Find where the given text appears and provide that cell's center as [X, Y] coordinate. 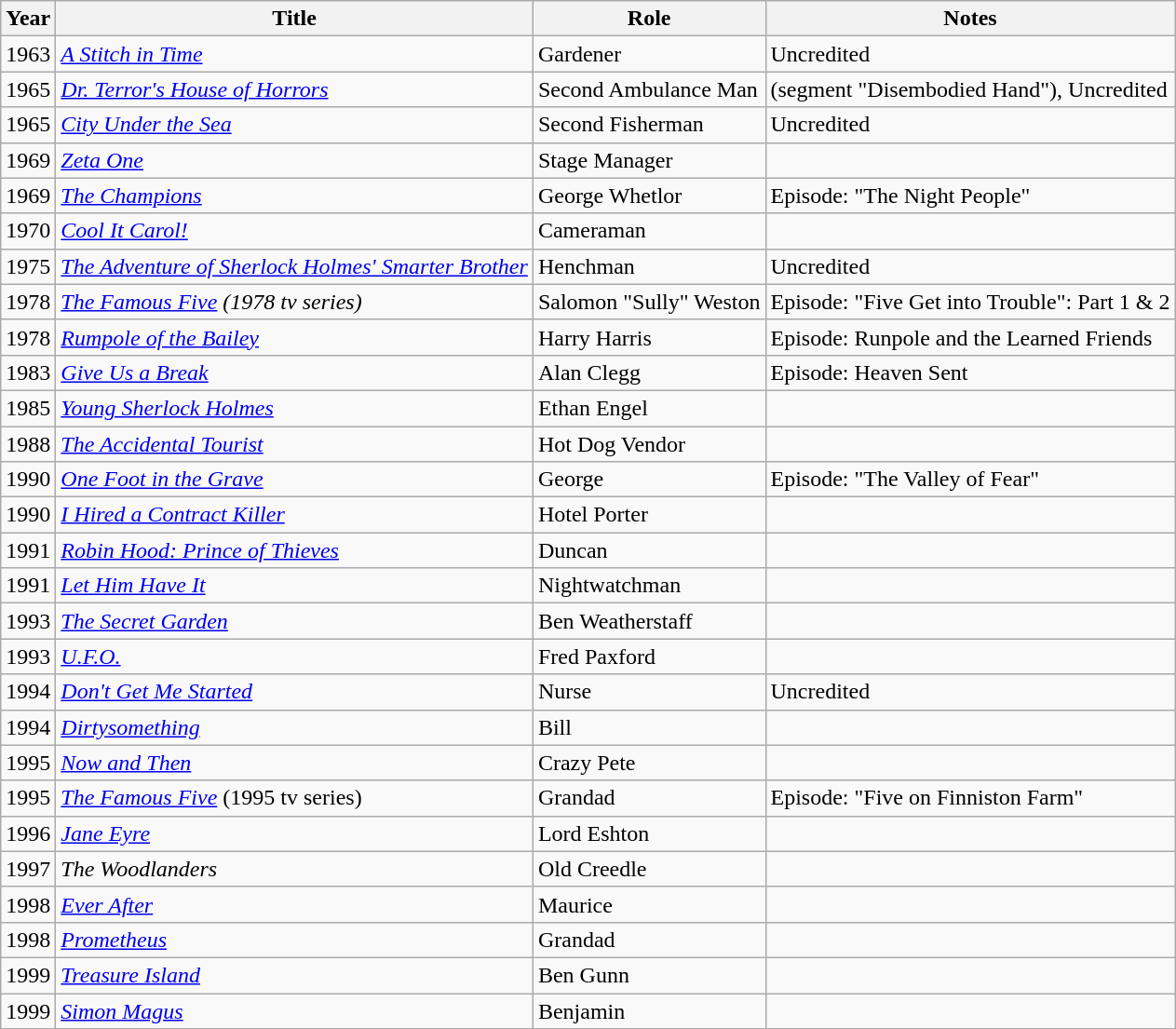
The Adventure of Sherlock Holmes' Smarter Brother [294, 266]
George Whetlor [649, 196]
Title [294, 19]
Lord Eshton [649, 833]
Second Fisherman [649, 125]
Episode: "Five on Finniston Farm" [970, 798]
I Hired a Contract Killer [294, 515]
Cameraman [649, 231]
Role [649, 19]
Give Us a Break [294, 372]
Prometheus [294, 940]
The Accidental Tourist [294, 444]
U.F.O. [294, 657]
Dr. Terror's House of Horrors [294, 89]
Maurice [649, 904]
Episode: "Five Get into Trouble": Part 1 & 2 [970, 302]
The Woodlanders [294, 869]
The Secret Garden [294, 621]
1997 [28, 869]
Episode: Runpole and the Learned Friends [970, 337]
Hotel Porter [649, 515]
Robin Hood: Prince of Thieves [294, 550]
Episode: "The Valley of Fear" [970, 480]
1996 [28, 833]
A Stitch in Time [294, 54]
1983 [28, 372]
Rumpole of the Bailey [294, 337]
The Champions [294, 196]
(segment "Disembodied Hand"), Uncredited [970, 89]
Stage Manager [649, 160]
1970 [28, 231]
Salomon "Sully" Weston [649, 302]
Now and Then [294, 763]
Crazy Pete [649, 763]
Cool It Carol! [294, 231]
Notes [970, 19]
Dirtysomething [294, 727]
Don't Get Me Started [294, 692]
Second Ambulance Man [649, 89]
Jane Eyre [294, 833]
Hot Dog Vendor [649, 444]
1963 [28, 54]
1985 [28, 408]
Nightwatchman [649, 586]
1988 [28, 444]
Young Sherlock Holmes [294, 408]
Nurse [649, 692]
Simon Magus [294, 1010]
Gardener [649, 54]
Old Creedle [649, 869]
City Under the Sea [294, 125]
Alan Clegg [649, 372]
Treasure Island [294, 975]
Fred Paxford [649, 657]
Zeta One [294, 160]
Episode: "The Night People" [970, 196]
Episode: Heaven Sent [970, 372]
Harry Harris [649, 337]
Ever After [294, 904]
One Foot in the Grave [294, 480]
Duncan [649, 550]
Let Him Have It [294, 586]
The Famous Five (1995 tv series) [294, 798]
Henchman [649, 266]
Benjamin [649, 1010]
Ben Weatherstaff [649, 621]
Ben Gunn [649, 975]
Ethan Engel [649, 408]
George [649, 480]
1975 [28, 266]
Year [28, 19]
The Famous Five (1978 tv series) [294, 302]
Bill [649, 727]
